Pinpoint the cell where the given text exists, returning its (X, Y) midpoint coordinate. 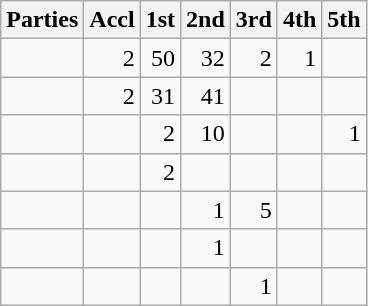
5 (254, 210)
Parties (42, 20)
Accl (112, 20)
2nd (206, 20)
5th (344, 20)
10 (206, 134)
50 (160, 58)
3rd (254, 20)
41 (206, 96)
31 (160, 96)
4th (299, 20)
1st (160, 20)
32 (206, 58)
